Capture the cell that displays the provided text and extract its (X, Y) central coordinate. 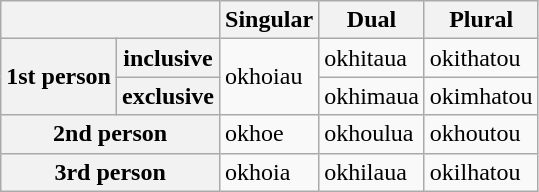
okimhatou (481, 96)
okhoulua (372, 134)
okhoutou (481, 134)
okilhatou (481, 172)
inclusive (168, 58)
2nd person (110, 134)
Singular (270, 20)
Dual (372, 20)
okithatou (481, 58)
okhimaua (372, 96)
3rd person (110, 172)
1st person (59, 77)
exclusive (168, 96)
Plural (481, 20)
okhoia (270, 172)
okhoiau (270, 77)
okhilaua (372, 172)
okhoe (270, 134)
okhitaua (372, 58)
